Extract the (x, y) coordinate from the center of the cell holding the provided text.  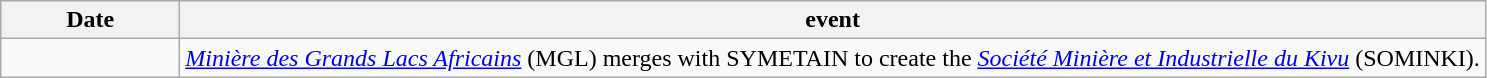
event (833, 20)
Minière des Grands Lacs Africains (MGL) merges with SYMETAIN to create the Société Minière et Industrielle du Kivu (SOMINKI). (833, 58)
Date (90, 20)
